Pinpoint the cell where the given text exists, returning its [X, Y] midpoint coordinate. 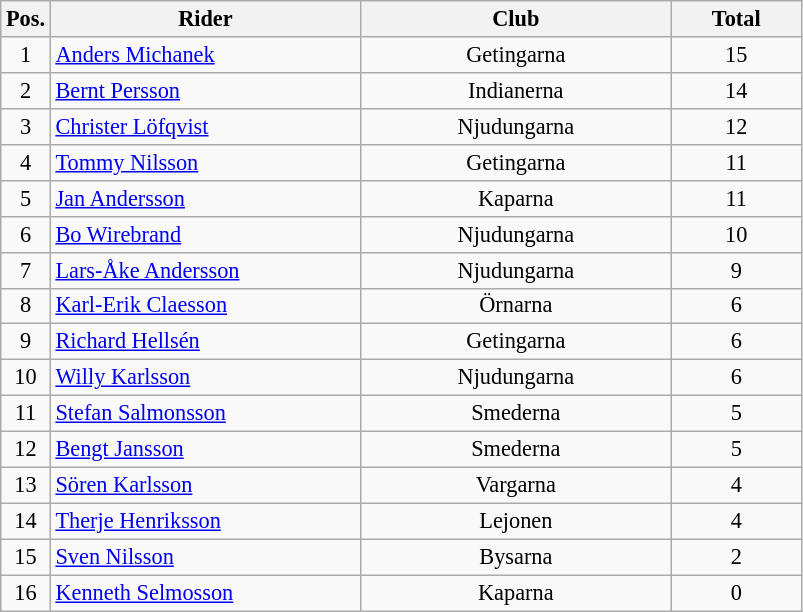
Bernt Persson [205, 90]
1 [26, 55]
Vargarna [516, 485]
Kenneth Selmosson [205, 593]
Indianerna [516, 90]
8 [26, 306]
Bo Wirebrand [205, 234]
Sören Karlsson [205, 485]
Club [516, 19]
Total [736, 19]
Pos. [26, 19]
Stefan Salmonsson [205, 414]
Bengt Jansson [205, 450]
3 [26, 126]
Anders Michanek [205, 55]
7 [26, 270]
Lejonen [516, 521]
Lars-Åke Andersson [205, 270]
Karl-Erik Claesson [205, 306]
Therje Henriksson [205, 521]
13 [26, 485]
Christer Löfqvist [205, 126]
Jan Andersson [205, 198]
16 [26, 593]
Sven Nilsson [205, 557]
Rider [205, 19]
Örnarna [516, 306]
Bysarna [516, 557]
Willy Karlsson [205, 378]
0 [736, 593]
Tommy Nilsson [205, 162]
Richard Hellsén [205, 342]
